Output the (X, Y) coordinate of the center of the cell containing the given text.  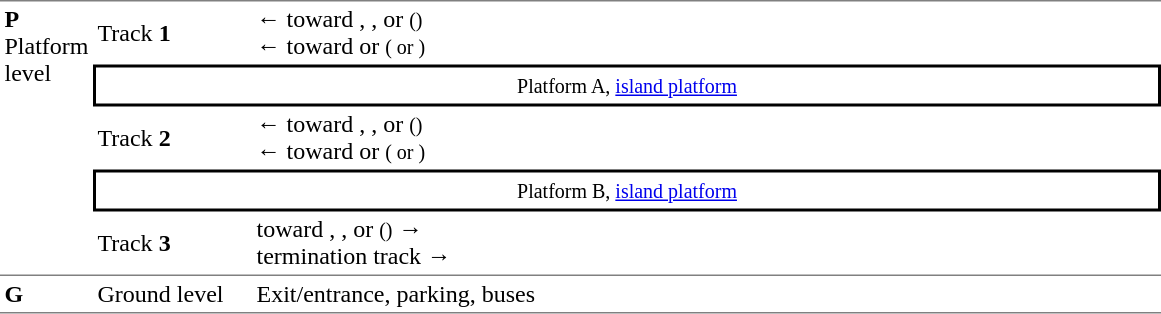
Platform B, island platform (627, 191)
Track 2 (172, 138)
Platform A, island platform (627, 85)
Track 3 (172, 244)
Exit/entrance, parking, buses (706, 295)
G (46, 295)
toward , , or () → termination track → (706, 244)
Ground level (172, 295)
Track 1 (172, 32)
PPlatform level (46, 138)
